Return the [x, y] coordinate for the center point of the cell that contains the specified text.  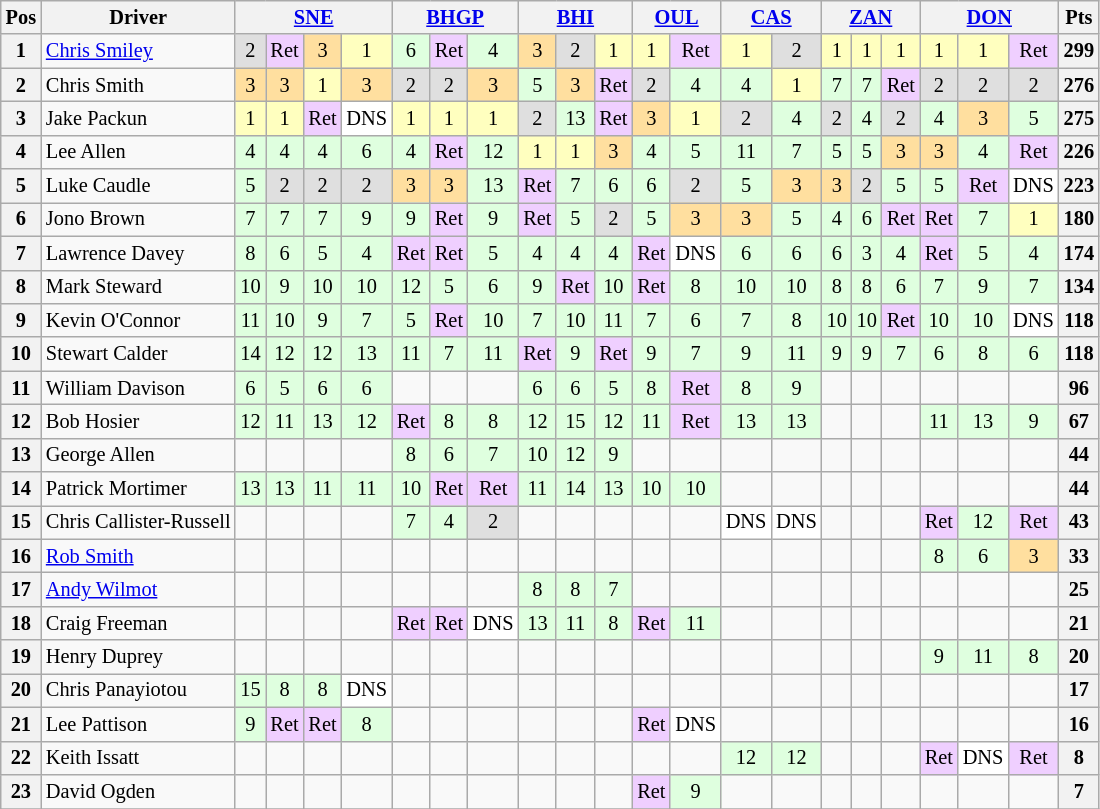
William Davison [138, 388]
276 [1079, 85]
Keith Issatt [138, 758]
Bob Hosier [138, 421]
96 [1079, 388]
Craig Freeman [138, 623]
25 [1079, 589]
180 [1079, 219]
67 [1079, 421]
Jake Packun [138, 118]
SNE [313, 17]
Luke Caudle [138, 186]
Lee Pattison [138, 724]
OUL [676, 17]
Stewart Calder [138, 354]
Andy Wilmot [138, 589]
Lee Allen [138, 152]
Chris Smith [138, 85]
BHI [575, 17]
Rob Smith [138, 556]
Henry Duprey [138, 657]
ZAN [871, 17]
299 [1079, 51]
43 [1079, 522]
Chris Callister-Russell [138, 522]
Kevin O'Connor [138, 320]
134 [1079, 287]
George Allen [138, 455]
Lawrence Davey [138, 253]
275 [1079, 118]
Jono Brown [138, 219]
Pos [21, 17]
226 [1079, 152]
David Ogden [138, 791]
Patrick Mortimer [138, 489]
CAS [772, 17]
19 [21, 657]
223 [1079, 186]
23 [21, 791]
Driver [138, 17]
22 [21, 758]
174 [1079, 253]
Pts [1079, 17]
Mark Steward [138, 287]
Chris Smiley [138, 51]
18 [21, 623]
Chris Panayiotou [138, 690]
33 [1079, 556]
BHGP [455, 17]
DON [990, 17]
